From the cell containing the given text, extract its center point as (x, y) coordinate. 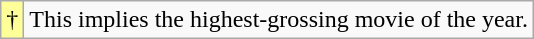
This implies the highest-grossing movie of the year. (279, 20)
† (12, 20)
